Detect which cell encompasses the target text, then output its (X, Y) center coordinate. 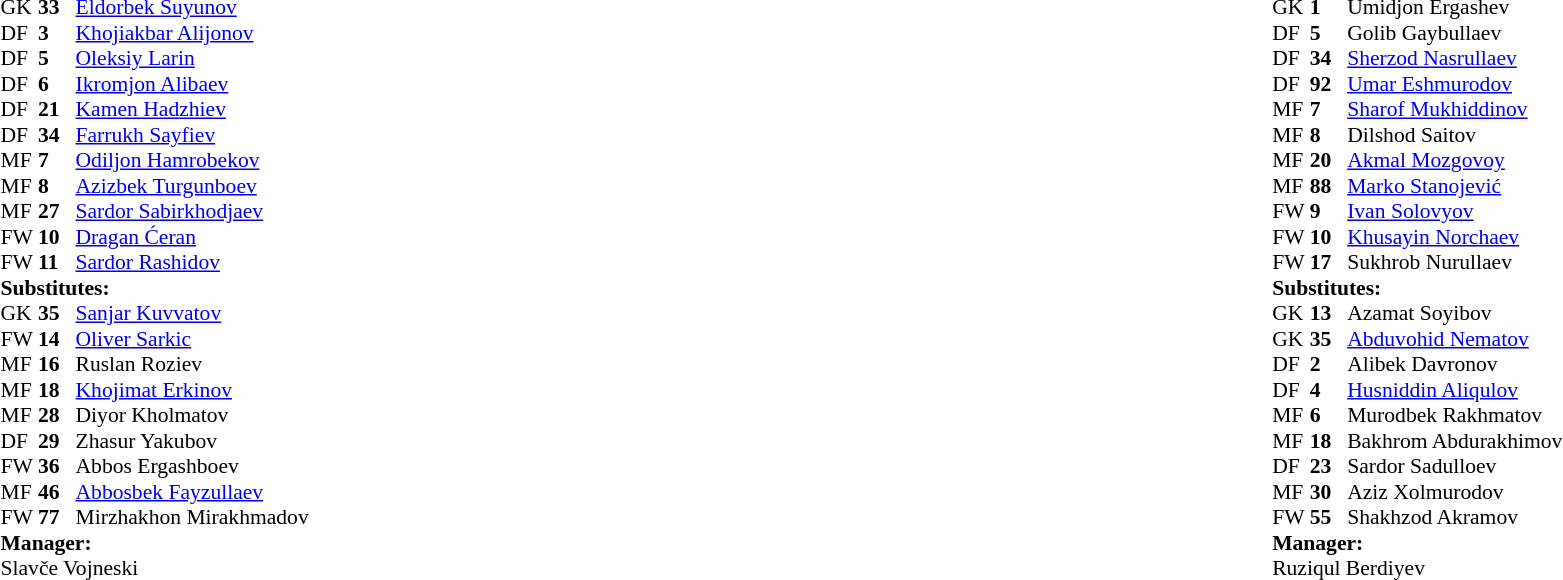
3 (57, 33)
Akmal Mozgovoy (1454, 161)
92 (1329, 84)
Khojiakbar Alijonov (192, 33)
Ruslan Roziev (192, 365)
Azamat Soyibov (1454, 313)
88 (1329, 186)
30 (1329, 492)
27 (57, 211)
Bakhrom Abdurakhimov (1454, 441)
Diyor Kholmatov (192, 415)
Sardor Rashidov (192, 263)
46 (57, 492)
36 (57, 467)
Dilshod Saitov (1454, 135)
14 (57, 339)
2 (1329, 365)
Khojimat Erkinov (192, 390)
20 (1329, 161)
Ivan Solovyov (1454, 211)
Mirzhakhon Mirakhmadov (192, 517)
Odiljon Hamrobekov (192, 161)
Kamen Hadzhiev (192, 109)
29 (57, 441)
77 (57, 517)
Ikromjon Alibaev (192, 84)
Oleksiy Larin (192, 59)
23 (1329, 467)
Abbosbek Fayzullaev (192, 492)
Abbos Ergashboev (192, 467)
Zhasur Yakubov (192, 441)
11 (57, 263)
Husniddin Aliqulov (1454, 390)
Oliver Sarkic (192, 339)
28 (57, 415)
Golib Gaybullaev (1454, 33)
Sharof Mukhiddinov (1454, 109)
21 (57, 109)
55 (1329, 517)
4 (1329, 390)
Sardor Sabirkhodjaev (192, 211)
Sanjar Kuvvatov (192, 313)
Azizbek Turgunboev (192, 186)
Abduvohid Nematov (1454, 339)
16 (57, 365)
9 (1329, 211)
Sherzod Nasrullaev (1454, 59)
Dragan Ćeran (192, 237)
Umar Eshmurodov (1454, 84)
Marko Stanojević (1454, 186)
Alibek Davronov (1454, 365)
Sardor Sadulloev (1454, 467)
Sukhrob Nurullaev (1454, 263)
Murodbek Rakhmatov (1454, 415)
Shakhzod Akramov (1454, 517)
Aziz Xolmurodov (1454, 492)
Khusayin Norchaev (1454, 237)
17 (1329, 263)
Farrukh Sayfiev (192, 135)
13 (1329, 313)
